For the text-containing cell, return its midpoint in (X, Y) coordinate format. 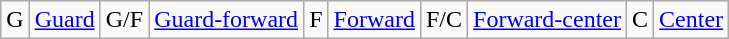
Guard-forward (226, 20)
G (15, 20)
Center (692, 20)
G/F (124, 20)
Forward-center (548, 20)
F/C (444, 20)
Guard (64, 20)
F (316, 20)
Forward (374, 20)
C (640, 20)
